Output the [X, Y] coordinate of the center of the cell containing the given text.  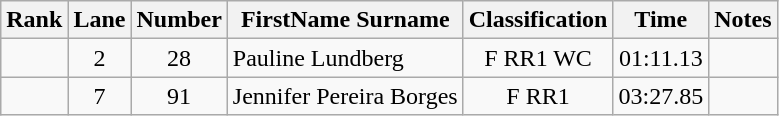
Notes [743, 20]
28 [179, 58]
FirstName Surname [345, 20]
Number [179, 20]
F RR1 WC [538, 58]
Time [661, 20]
F RR1 [538, 96]
Pauline Lundberg [345, 58]
03:27.85 [661, 96]
2 [100, 58]
Classification [538, 20]
Lane [100, 20]
01:11.13 [661, 58]
7 [100, 96]
Rank [34, 20]
91 [179, 96]
Jennifer Pereira Borges [345, 96]
